Return (X, Y) of the center of cell containing provided text 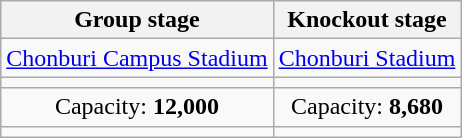
Chonburi Campus Stadium (137, 58)
Chonburi Stadium (367, 58)
Capacity: 8,680 (367, 107)
Knockout stage (367, 20)
Capacity: 12,000 (137, 107)
Group stage (137, 20)
